From the cell containing the given text, extract its center point as [x, y] coordinate. 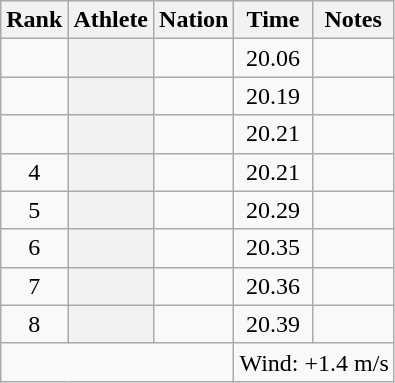
20.39 [273, 324]
7 [34, 286]
20.06 [273, 58]
Nation [194, 20]
20.36 [273, 286]
8 [34, 324]
Athlete [111, 20]
6 [34, 248]
Time [273, 20]
Rank [34, 20]
20.29 [273, 210]
20.19 [273, 96]
5 [34, 210]
Notes [353, 20]
4 [34, 172]
20.35 [273, 248]
Wind: +1.4 m/s [314, 362]
